Provide the (x, y) coordinate of the cell's center where the given text is located.  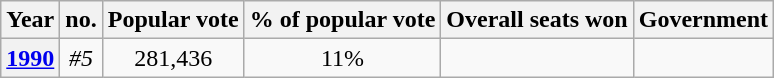
Popular vote (173, 20)
281,436 (173, 58)
1990 (30, 58)
no. (81, 20)
% of popular vote (342, 20)
Year (30, 20)
Government (703, 20)
11% (342, 58)
#5 (81, 58)
Overall seats won (537, 20)
